From the cell containing the given text, extract its center point as (X, Y) coordinate. 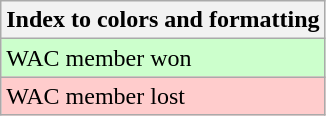
WAC member won (163, 58)
WAC member lost (163, 96)
Index to colors and formatting (163, 20)
